Identify which cell holds the provided text, then report its (x, y) central coordinate. 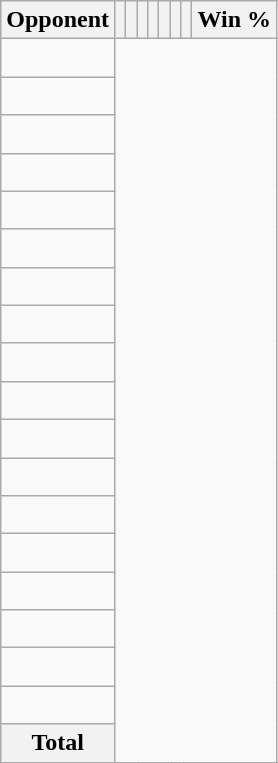
Win % (234, 20)
Opponent (58, 20)
Total (58, 743)
